Return [x, y] of the center of cell containing provided text 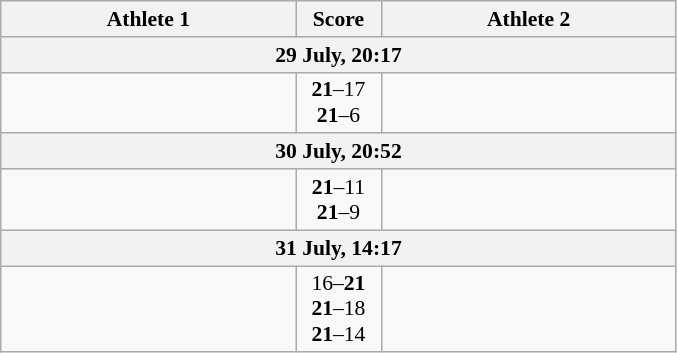
Athlete 2 [528, 19]
30 July, 20:52 [338, 152]
29 July, 20:17 [338, 55]
16–2121–1821–14 [338, 310]
Score [338, 19]
21–1721–6 [338, 102]
31 July, 14:17 [338, 248]
21–1121–9 [338, 200]
Athlete 1 [148, 19]
